Locate the cell with the specified text and output its (x, y) center coordinate. 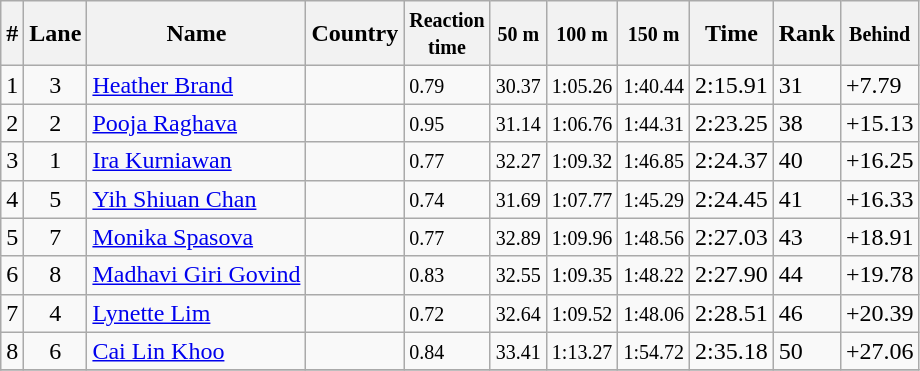
Lane (56, 34)
150 m (654, 34)
38 (806, 123)
1:45.29 (654, 199)
50 (806, 351)
1:48.22 (654, 275)
Rank (806, 34)
41 (806, 199)
1:40.44 (654, 85)
40 (806, 161)
+18.91 (880, 237)
Yih Shiuan Chan (196, 199)
0.95 (448, 123)
+20.39 (880, 313)
Madhavi Giri Govind (196, 275)
50 m (518, 34)
1:09.96 (582, 237)
Monika Spasova (196, 237)
0.74 (448, 199)
+16.25 (880, 161)
Time (732, 34)
32.55 (518, 275)
1:09.32 (582, 161)
100 m (582, 34)
2:27.03 (732, 237)
0.79 (448, 85)
2:15.91 (732, 85)
1:54.72 (654, 351)
1:07.77 (582, 199)
2:23.25 (732, 123)
Name (196, 34)
31.14 (518, 123)
1:44.31 (654, 123)
30.37 (518, 85)
Cai Lin Khoo (196, 351)
1:48.56 (654, 237)
Heather Brand (196, 85)
44 (806, 275)
1:13.27 (582, 351)
2:28.51 (732, 313)
+7.79 (880, 85)
43 (806, 237)
31.69 (518, 199)
Behind (880, 34)
1:09.52 (582, 313)
32.27 (518, 161)
1:46.85 (654, 161)
# (12, 34)
0.84 (448, 351)
2:24.45 (732, 199)
1:06.76 (582, 123)
32.89 (518, 237)
Lynette Lim (196, 313)
+15.13 (880, 123)
32.64 (518, 313)
46 (806, 313)
+19.78 (880, 275)
2:24.37 (732, 161)
1:09.35 (582, 275)
Country (355, 34)
31 (806, 85)
33.41 (518, 351)
1:05.26 (582, 85)
+27.06 (880, 351)
0.72 (448, 313)
Reactiontime (448, 34)
Pooja Raghava (196, 123)
+16.33 (880, 199)
2:35.18 (732, 351)
2:27.90 (732, 275)
Ira Kurniawan (196, 161)
1:48.06 (654, 313)
0.83 (448, 275)
